Identify which cell holds the provided text, then report its (X, Y) central coordinate. 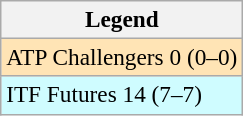
ITF Futures 14 (7–7) (122, 95)
Legend (122, 19)
ATP Challengers 0 (0–0) (122, 57)
